For the text-containing cell, return its midpoint in (X, Y) coordinate format. 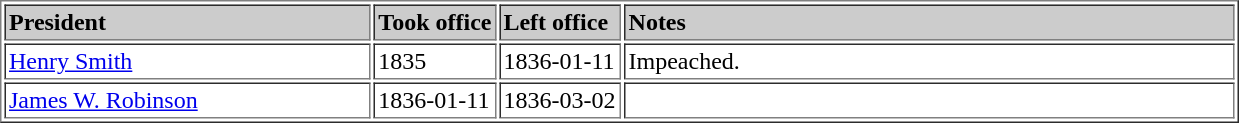
1835 (435, 62)
President (187, 22)
Left office (560, 22)
Notes (930, 22)
1836-03-02 (560, 100)
Impeached. (930, 62)
Took office (435, 22)
Henry Smith (187, 62)
James W. Robinson (187, 100)
